Search for the cell housing the specified text and yield its (x, y) center coordinate. 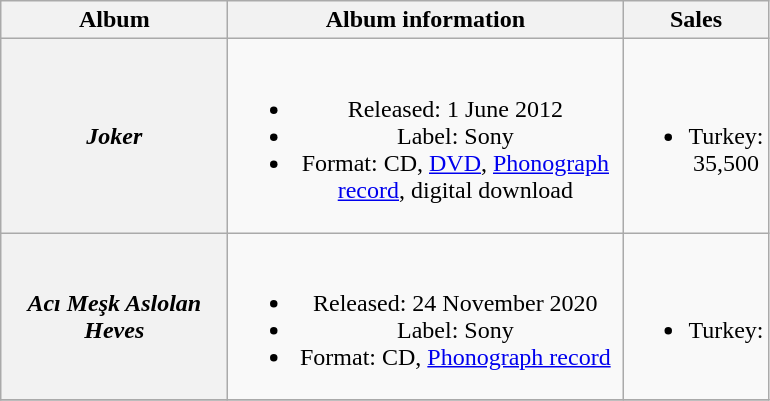
Joker (114, 136)
Album (114, 20)
Released: 24 November 2020Label: SonyFormat: CD, Phonograph record (426, 316)
Acı Meşk Aslolan Heves (114, 316)
Turkey: (696, 316)
Sales (696, 20)
Turkey: 35,500 (696, 136)
Released: 1 June 2012Label: SonyFormat: CD, DVD, Phonograph record, digital download (426, 136)
Album information (426, 20)
